Identify which cell holds the provided text, then report its (x, y) central coordinate. 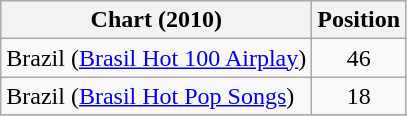
46 (359, 58)
Position (359, 20)
18 (359, 96)
Brazil (Brasil Hot Pop Songs) (156, 96)
Chart (2010) (156, 20)
Brazil (Brasil Hot 100 Airplay) (156, 58)
